From the cell containing the given text, extract its center point as [X, Y] coordinate. 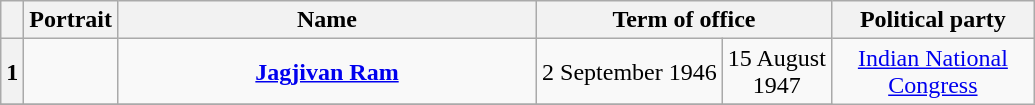
Jagjivan Ram [326, 72]
1 [12, 72]
Name [326, 20]
Portrait [71, 20]
Term of office [684, 20]
Indian National Congress [932, 72]
2 September 1946 [630, 72]
15 August1947 [776, 72]
Political party [932, 20]
